For the text-containing cell, return its midpoint in [x, y] coordinate format. 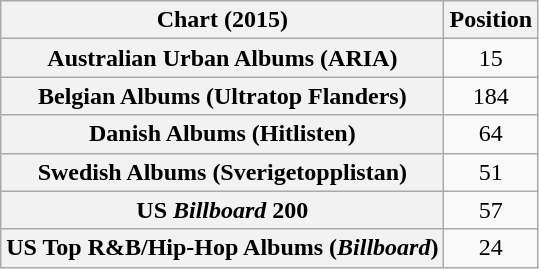
Chart (2015) [222, 20]
57 [491, 210]
64 [491, 134]
184 [491, 96]
Position [491, 20]
15 [491, 58]
Belgian Albums (Ultratop Flanders) [222, 96]
51 [491, 172]
US Billboard 200 [222, 210]
Swedish Albums (Sverigetopplistan) [222, 172]
24 [491, 248]
Danish Albums (Hitlisten) [222, 134]
Australian Urban Albums (ARIA) [222, 58]
US Top R&B/Hip-Hop Albums (Billboard) [222, 248]
